Return the (X, Y) coordinate for the center point of the cell that contains the specified text.  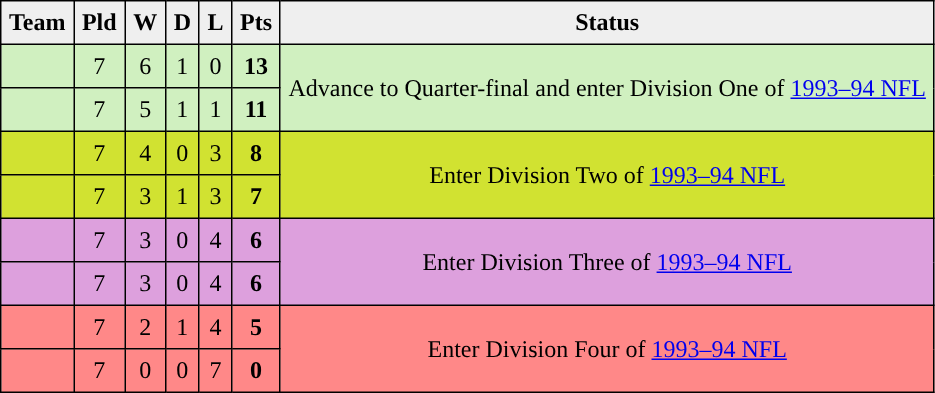
Advance to Quarter-final and enter Division One of 1993–94 NFL (607, 88)
Enter Division Four of 1993–94 NFL (607, 348)
Pts (256, 23)
2 (145, 327)
Team (38, 23)
Enter Division Two of 1993–94 NFL (607, 174)
Status (607, 23)
11 (256, 110)
13 (256, 66)
8 (256, 153)
D (182, 23)
Enter Division Three of 1993–94 NFL (607, 262)
W (145, 23)
Pld (100, 23)
L (216, 23)
